For the text-containing cell, return its midpoint in (x, y) coordinate format. 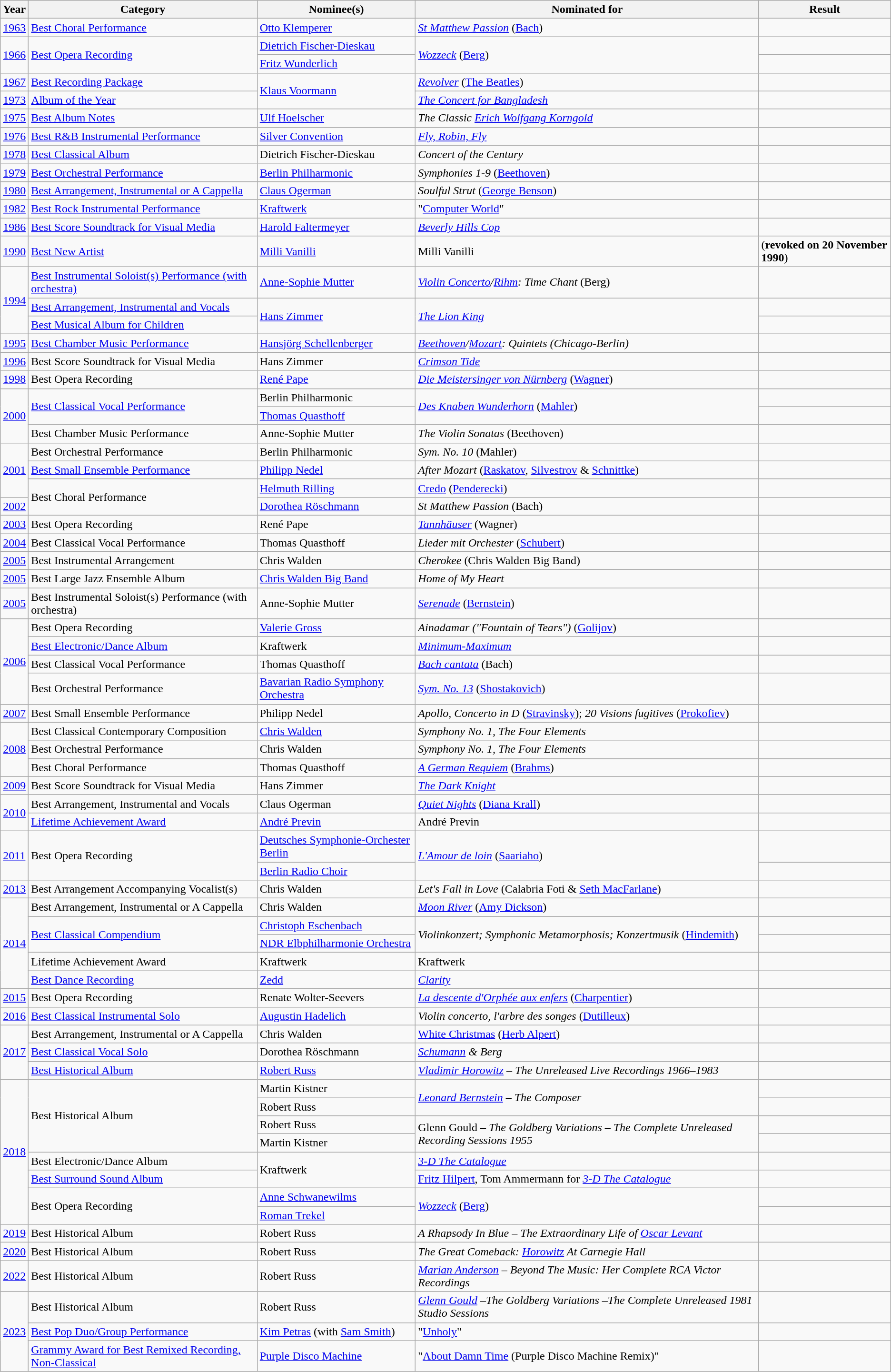
The Classic Erich Wolfgang Korngold (587, 118)
2017 (14, 1052)
1979 (14, 172)
The Great Comeback: Horowitz At Carnegie Hall (587, 1252)
Lieder mit Orchester (Schubert) (587, 542)
Ainadamar ("Fountain of Tears") (Golijov) (587, 628)
Vladimir Horowitz – The Unreleased Live Recordings 1966–1983 (587, 1070)
2007 (14, 713)
Otto Klemperer (336, 28)
1963 (14, 28)
Grammy Award for Best Remixed Recording, Non-Classical (143, 1356)
Best Instrumental Arrangement (143, 561)
1966 (14, 55)
Roman Trekel (336, 1215)
Bach cantata (Bach) (587, 664)
Best Musical Album for Children (143, 325)
"Unholy" (587, 1332)
The Lion King (587, 316)
Beverly Hills Cop (587, 227)
Deutsches Symphonie-Orchester Berlin (336, 846)
2010 (14, 813)
Tannhäuser (Wagner) (587, 524)
2014 (14, 944)
Best Surround Sound Album (143, 1179)
Best Classical Vocal Solo (143, 1052)
Leonard Bernstein – The Composer (587, 1097)
1982 (14, 209)
Helmuth Rilling (336, 488)
2008 (14, 749)
Best Pop Duo/Group Performance (143, 1332)
2013 (14, 889)
Apollo, Concerto in D (Stravinsky); 20 Visions fugitives (Prokofiev) (587, 713)
Fritz Hilpert, Tom Ammermann for 3-D The Catalogue (587, 1179)
Category (143, 10)
Die Meistersinger von Nürnberg (Wagner) (587, 379)
Best Classical Album (143, 154)
2006 (14, 662)
Sym. No. 13 (Shostakovich) (587, 688)
Concert of the Century (587, 154)
Glenn Gould – The Goldberg Variations – The Complete Unreleased Recording Sessions 1955 (587, 1133)
Silver Convention (336, 136)
Best New Artist (143, 251)
Credo (Penderecki) (587, 488)
1975 (14, 118)
The Violin Sonatas (Beethoven) (587, 434)
L'Amour de loin (Saariaho) (587, 855)
1996 (14, 361)
Let's Fall in Love (Calabria Foti & Seth MacFarlane) (587, 889)
Zedd (336, 980)
(revoked on 20 November 1990) (824, 251)
Harold Faltermeyer (336, 227)
Best Recording Package (143, 82)
2000 (14, 416)
Symphonies 1-9 (Beethoven) (587, 172)
Beethoven/Mozart: Quintets (Chicago-Berlin) (587, 343)
2004 (14, 542)
Best Large Jazz Ensemble Album (143, 579)
A German Requiem (Brahms) (587, 767)
2009 (14, 785)
1986 (14, 227)
The Dark Knight (587, 785)
Best Dance Recording (143, 980)
3-D The Catalogue (587, 1161)
Purple Disco Machine (336, 1356)
Revolver (The Beatles) (587, 82)
Year (14, 10)
1973 (14, 100)
Best Classical Instrumental Solo (143, 1016)
Christoph Eschenbach (336, 925)
Serenade (Bernstein) (587, 604)
"Computer World" (587, 209)
Bavarian Radio Symphony Orchestra (336, 688)
Renate Wolter-Seevers (336, 998)
Home of My Heart (587, 579)
Quiet Nights (Diana Krall) (587, 804)
After Mozart (Raskatov, Silvestrov & Schnittke) (587, 470)
Des Knaben Wunderhorn (Mahler) (587, 407)
2018 (14, 1152)
Schumann & Berg (587, 1052)
Klaus Voormann (336, 91)
2020 (14, 1252)
Result (824, 10)
1990 (14, 251)
Glenn Gould –The Goldberg Variations –The Complete Unreleased 1981 Studio Sessions (587, 1307)
2002 (14, 506)
2023 (14, 1332)
Soulful Strut (George Benson) (587, 190)
Best Classical Contemporary Composition (143, 731)
A Rhapsody In Blue – The Extraordinary Life of Oscar Levant (587, 1233)
Crimson Tide (587, 361)
Violinkonzert; Symphonic Metamorphosis; Konzertmusik (Hindemith) (587, 935)
Augustin Hadelich (336, 1016)
Fritz Wunderlich (336, 64)
La descente d'Orphée aux enfers (Charpentier) (587, 998)
Berlin Radio Choir (336, 871)
Nominee(s) (336, 10)
"About Damn Time (Purple Disco Machine Remix)" (587, 1356)
Nominated for (587, 10)
1976 (14, 136)
Best R&B Instrumental Performance (143, 136)
1994 (14, 301)
2016 (14, 1016)
Minimum-Maximum (587, 646)
Violin concerto, l'arbre des songes (Dutilleux) (587, 1016)
1978 (14, 154)
Violin Concerto/Rihm: Time Chant (Berg) (587, 283)
2011 (14, 855)
Ulf Hoelscher (336, 118)
Chris Walden Big Band (336, 579)
Sym. No. 10 (Mahler) (587, 452)
White Christmas (Herb Alpert) (587, 1034)
Best Classical Compendium (143, 935)
Moon River (Amy Dickson) (587, 907)
NDR Elbphilharmonie Orchestra (336, 944)
Album of the Year (143, 100)
Marian Anderson – Beyond The Music: Her Complete RCA Victor Recordings (587, 1276)
Anne Schwanewilms (336, 1197)
2019 (14, 1233)
2022 (14, 1276)
The Concert for Bangladesh (587, 100)
2015 (14, 998)
Kim Petras (with Sam Smith) (336, 1332)
Cherokee (Chris Walden Big Band) (587, 561)
Hansjörg Schellenberger (336, 343)
1980 (14, 190)
2003 (14, 524)
Best Arrangement Accompanying Vocalist(s) (143, 889)
Fly, Robin, Fly (587, 136)
1967 (14, 82)
Valerie Gross (336, 628)
1998 (14, 379)
2001 (14, 470)
Clarity (587, 980)
Best Album Notes (143, 118)
1995 (14, 343)
Best Rock Instrumental Performance (143, 209)
